Output the (X, Y) coordinate of the center of the cell containing the given text.  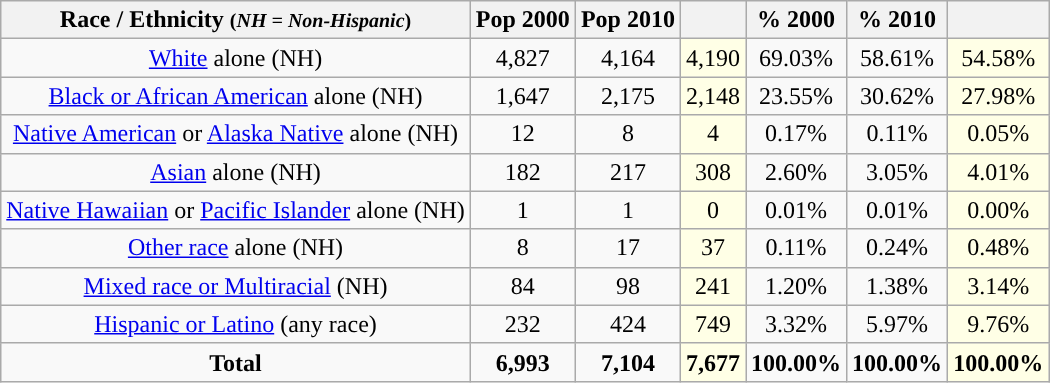
308 (712, 172)
Pop 2000 (522, 20)
7,104 (628, 362)
9.76% (998, 324)
0.24% (898, 248)
4,164 (628, 58)
% 2000 (796, 20)
Native American or Alaska Native alone (NH) (236, 134)
5.97% (898, 324)
182 (522, 172)
54.58% (998, 58)
749 (712, 324)
0.48% (998, 248)
3.14% (998, 286)
98 (628, 286)
17 (628, 248)
0.05% (998, 134)
3.05% (898, 172)
2.60% (796, 172)
0.17% (796, 134)
0 (712, 210)
Total (236, 362)
84 (522, 286)
58.61% (898, 58)
1,647 (522, 96)
424 (628, 324)
2,175 (628, 96)
Pop 2010 (628, 20)
232 (522, 324)
6,993 (522, 362)
Mixed race or Multiracial (NH) (236, 286)
241 (712, 286)
2,148 (712, 96)
30.62% (898, 96)
Black or African American alone (NH) (236, 96)
4.01% (998, 172)
3.32% (796, 324)
Race / Ethnicity (NH = Non-Hispanic) (236, 20)
% 2010 (898, 20)
27.98% (998, 96)
23.55% (796, 96)
0.00% (998, 210)
4,827 (522, 58)
1.38% (898, 286)
Asian alone (NH) (236, 172)
4 (712, 134)
7,677 (712, 362)
217 (628, 172)
Hispanic or Latino (any race) (236, 324)
White alone (NH) (236, 58)
12 (522, 134)
Native Hawaiian or Pacific Islander alone (NH) (236, 210)
37 (712, 248)
69.03% (796, 58)
4,190 (712, 58)
Other race alone (NH) (236, 248)
1.20% (796, 286)
